Extract the (X, Y) coordinate from the center of the cell holding the provided text.  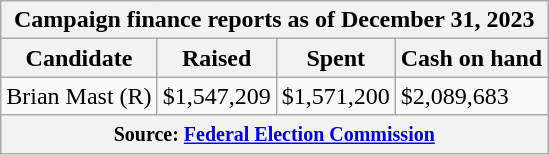
$2,089,683 (471, 96)
Campaign finance reports as of December 31, 2023 (274, 20)
$1,547,209 (216, 96)
Raised (216, 58)
Candidate (79, 58)
Source: Federal Election Commission (274, 134)
$1,571,200 (336, 96)
Cash on hand (471, 58)
Spent (336, 58)
Brian Mast (R) (79, 96)
